Scan for the cell matching the given text and deliver its [X, Y] coordinate at center. 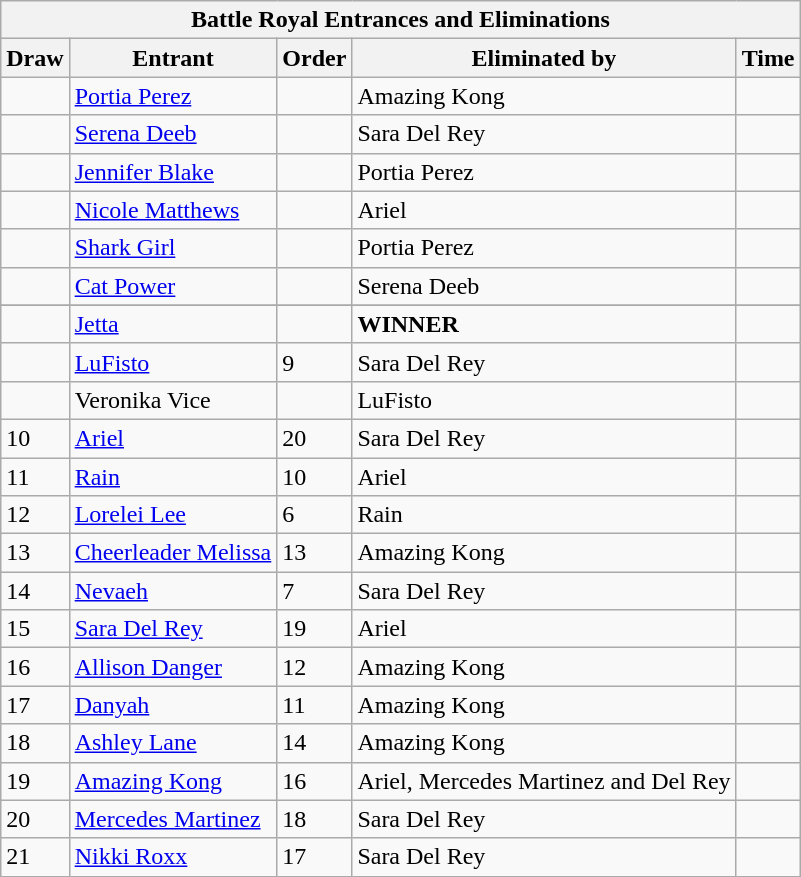
Danyah [173, 705]
Nicole Matthews [173, 210]
Order [314, 58]
Mercedes Martinez [173, 819]
Allison Danger [173, 667]
Jennifer Blake [173, 172]
Cat Power [173, 286]
Cheerleader Melissa [173, 553]
Jetta [173, 324]
Battle Royal Entrances and Eliminations [400, 20]
Time [768, 58]
Nikki Roxx [173, 857]
15 [35, 629]
21 [35, 857]
Nevaeh [173, 591]
Eliminated by [544, 58]
Ashley Lane [173, 743]
7 [314, 591]
9 [314, 362]
Ariel, Mercedes Martinez and Del Rey [544, 781]
Lorelei Lee [173, 515]
Shark Girl [173, 248]
Entrant [173, 58]
Draw [35, 58]
6 [314, 515]
WINNER [544, 324]
Veronika Vice [173, 400]
